Output the [x, y] coordinate of the center of the cell containing the given text.  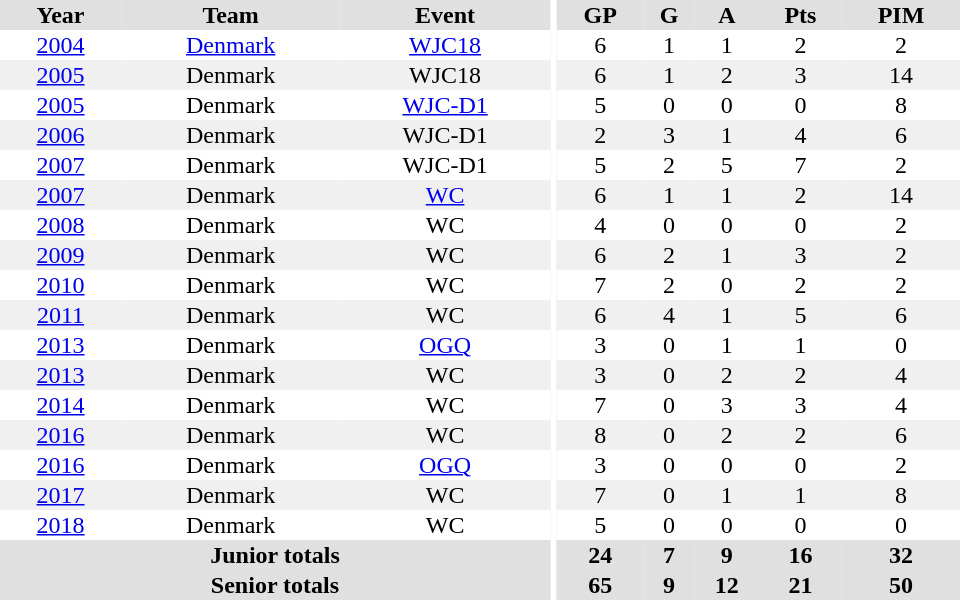
2018 [60, 525]
2017 [60, 495]
Junior totals [275, 555]
Pts [800, 15]
A [727, 15]
65 [600, 585]
21 [800, 585]
2011 [60, 315]
2008 [60, 225]
32 [901, 555]
Event [445, 15]
PIM [901, 15]
16 [800, 555]
Year [60, 15]
2010 [60, 285]
G [668, 15]
12 [727, 585]
2006 [60, 135]
24 [600, 555]
GP [600, 15]
2004 [60, 45]
Team [230, 15]
50 [901, 585]
Senior totals [275, 585]
2014 [60, 405]
2009 [60, 255]
